Capture the cell that displays the provided text and extract its [x, y] central coordinate. 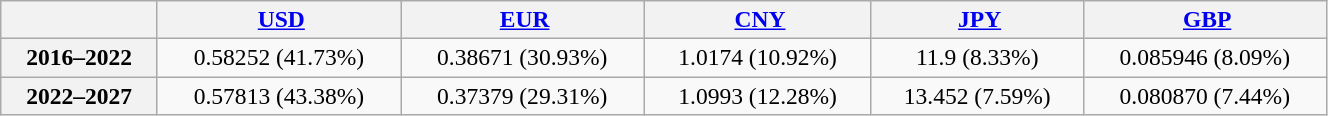
11.9 (8.33%) [977, 57]
JPY [977, 19]
1.0174 (10.92%) [758, 57]
13.452 (7.59%) [977, 95]
CNY [758, 19]
2016–2022 [80, 57]
0.57813 (43.38%) [278, 95]
USD [278, 19]
GBP [1204, 19]
0.085946 (8.09%) [1204, 57]
0.58252 (41.73%) [278, 57]
0.37379 (29.31%) [522, 95]
2022–2027 [80, 95]
0.080870 (7.44%) [1204, 95]
1.0993 (12.28%) [758, 95]
0.38671 (30.93%) [522, 57]
EUR [522, 19]
